Extract the (X, Y) coordinate from the center of the cell holding the provided text.  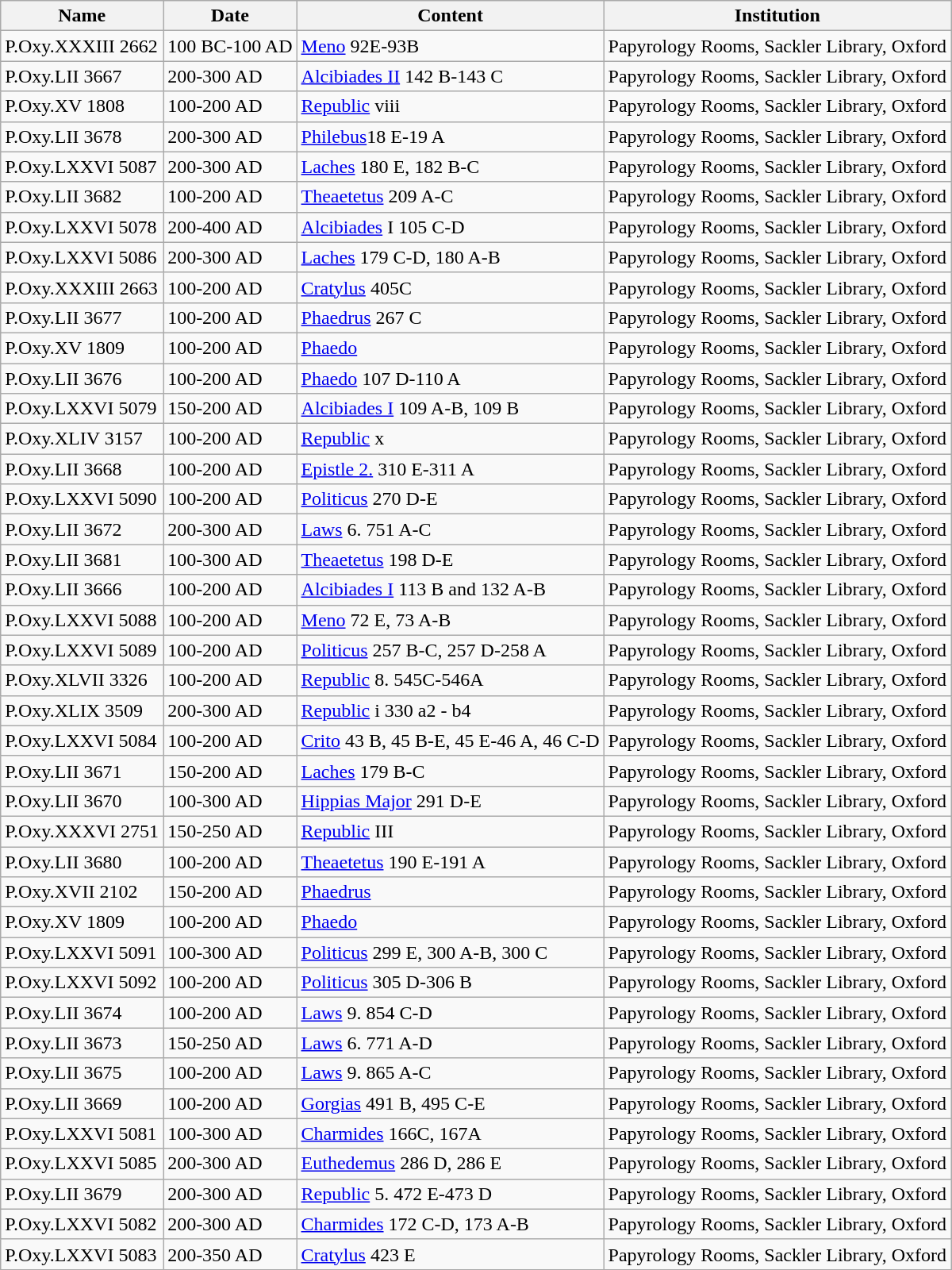
P.Oxy.LXXVI 5085 (83, 1164)
P.Oxy.LXXVI 5087 (83, 167)
Republic i 330 a2 - b4 (451, 710)
P.Oxy.XXXIII 2663 (83, 287)
P.Oxy.XLIX 3509 (83, 710)
P.Oxy.LXXVI 5079 (83, 409)
Republic III (451, 831)
Date (230, 16)
Content (451, 16)
Alcibiades I 109 A-B, 109 B (451, 409)
Theaetetus 209 A-C (451, 197)
200-350 AD (230, 1254)
P.Oxy.XV 1808 (83, 106)
P.Oxy.XLIV 3157 (83, 439)
P.Oxy.LII 3678 (83, 137)
Laws 6. 751 A-C (451, 529)
Politicus 270 D-E (451, 499)
Charmides 172 C-D, 173 A-B (451, 1224)
P.Oxy.LII 3670 (83, 801)
Politicus 305 D-306 B (451, 983)
Alcibiades I 105 C-D (451, 227)
P.Oxy.LII 3677 (83, 317)
Phaedrus (451, 892)
P.Oxy.LII 3668 (83, 469)
Epistle 2. 310 E-311 A (451, 469)
Charmides 166C, 167A (451, 1133)
Phaedo 107 D-110 A (451, 379)
Meno 72 E, 73 A-B (451, 620)
P.Oxy.LII 3672 (83, 529)
P.Oxy.XXXVI 2751 (83, 831)
Laws 9. 854 C-D (451, 1013)
P.Oxy.LII 3671 (83, 771)
Gorgias 491 B, 495 C-E (451, 1103)
Laches 180 E, 182 B-C (451, 167)
P.Oxy.LII 3679 (83, 1194)
P.Oxy.XLVII 3326 (83, 680)
Republic viii (451, 106)
Cratylus 423 E (451, 1254)
Republic x (451, 439)
P.Oxy.LII 3675 (83, 1073)
P.Oxy.LII 3680 (83, 861)
P.Oxy.LXXVI 5081 (83, 1133)
Politicus 299 E, 300 A-B, 300 C (451, 952)
P.Oxy.LII 3669 (83, 1103)
Institution (777, 16)
Euthedemus 286 D, 286 E (451, 1164)
Alcibiades II 142 B-143 C (451, 76)
P.Oxy.LXXVI 5088 (83, 620)
Republic 8. 545C-546A (451, 680)
P.Oxy.LXXVI 5086 (83, 257)
P.Oxy.LXXVI 5083 (83, 1254)
P.Oxy.LXXVI 5082 (83, 1224)
P.Oxy.LII 3666 (83, 590)
P.Oxy.LXXVI 5089 (83, 650)
P.Oxy.LII 3682 (83, 197)
Theaetetus 198 D-E (451, 560)
Laches 179 C-D, 180 A-B (451, 257)
100 BC-100 AD (230, 46)
Laws 9. 865 A-C (451, 1073)
P.Oxy.LXXVI 5078 (83, 227)
P.Oxy.LII 3667 (83, 76)
P.Oxy.LXXVI 5091 (83, 952)
P.Oxy.XXXIII 2662 (83, 46)
P.Oxy.XVII 2102 (83, 892)
Republic 5. 472 E-473 D (451, 1194)
Theaetetus 190 E-191 A (451, 861)
Name (83, 16)
Hippias Major 291 D-E (451, 801)
P.Oxy.LII 3676 (83, 379)
P.Oxy.LII 3681 (83, 560)
P.Oxy.LXXVI 5084 (83, 741)
200-400 AD (230, 227)
Philebus18 E-19 A (451, 137)
Politicus 257 B-C, 257 D-258 A (451, 650)
P.Oxy.LII 3673 (83, 1043)
Phaedrus 267 C (451, 317)
Meno 92E-93B (451, 46)
Laws 6. 771 A-D (451, 1043)
Alcibiades I 113 B and 132 A-B (451, 590)
Crito 43 B, 45 B-E, 45 E-46 A, 46 C-D (451, 741)
Laches 179 B-C (451, 771)
P.Oxy.LXXVI 5090 (83, 499)
P.Oxy.LII 3674 (83, 1013)
P.Oxy.LXXVI 5092 (83, 983)
Cratylus 405C (451, 287)
